Identify which cell holds the provided text, then report its (x, y) central coordinate. 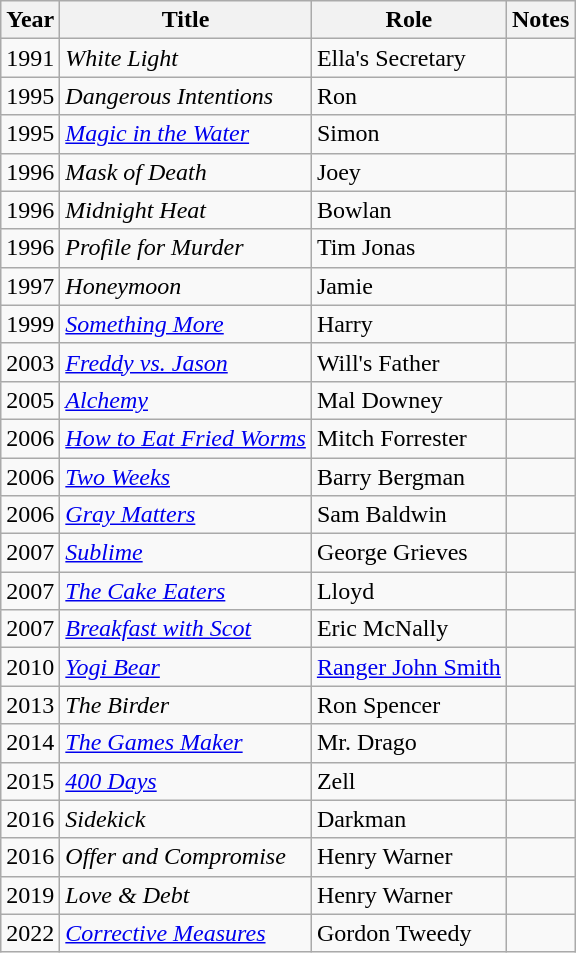
Yogi Bear (186, 667)
Corrective Measures (186, 933)
The Cake Eaters (186, 591)
2019 (30, 895)
Zell (408, 781)
Title (186, 20)
Sublime (186, 553)
Something More (186, 324)
Role (408, 20)
Mal Downey (408, 400)
2013 (30, 705)
Sam Baldwin (408, 515)
Ron Spencer (408, 705)
400 Days (186, 781)
2010 (30, 667)
Ranger John Smith (408, 667)
Freddy vs. Jason (186, 362)
Dangerous Intentions (186, 96)
Mask of Death (186, 172)
Magic in the Water (186, 134)
Joey (408, 172)
Two Weeks (186, 477)
1991 (30, 58)
Bowlan (408, 210)
How to Eat Fried Worms (186, 438)
Breakfast with Scot (186, 629)
2015 (30, 781)
Harry (408, 324)
2022 (30, 933)
White Light (186, 58)
Sidekick (186, 819)
Simon (408, 134)
The Birder (186, 705)
Ron (408, 96)
Eric McNally (408, 629)
Ella's Secretary (408, 58)
The Games Maker (186, 743)
Year (30, 20)
Darkman (408, 819)
Tim Jonas (408, 248)
1997 (30, 286)
Gordon Tweedy (408, 933)
Barry Bergman (408, 477)
Lloyd (408, 591)
1999 (30, 324)
2014 (30, 743)
Love & Debt (186, 895)
Alchemy (186, 400)
Offer and Compromise (186, 857)
2005 (30, 400)
Notes (540, 20)
Jamie (408, 286)
Honeymoon (186, 286)
Gray Matters (186, 515)
Midnight Heat (186, 210)
George Grieves (408, 553)
Mr. Drago (408, 743)
Will's Father (408, 362)
Mitch Forrester (408, 438)
2003 (30, 362)
Profile for Murder (186, 248)
